Capture the cell that displays the provided text and extract its [x, y] central coordinate. 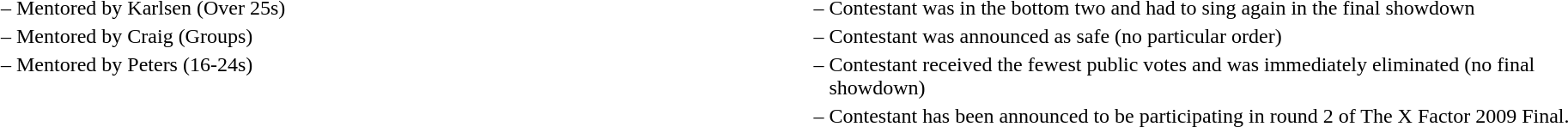
Mentored by Craig (Groups) [151, 37]
Mentored by Peters (16-24s) [151, 64]
